Identify which cell holds the provided text, then report its (x, y) central coordinate. 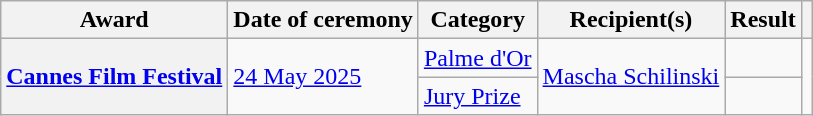
Jury Prize (478, 96)
24 May 2025 (324, 77)
Category (478, 20)
Mascha Schilinski (631, 77)
Recipient(s) (631, 20)
Result (763, 20)
Cannes Film Festival (114, 77)
Palme d'Or (478, 58)
Award (114, 20)
Date of ceremony (324, 20)
